Identify which cell holds the provided text, then report its (X, Y) central coordinate. 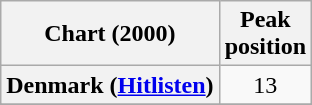
Chart (2000) (110, 34)
Denmark (Hitlisten) (110, 85)
13 (265, 85)
Peakposition (265, 34)
